Extract the [x, y] coordinate from the center of the cell holding the provided text.  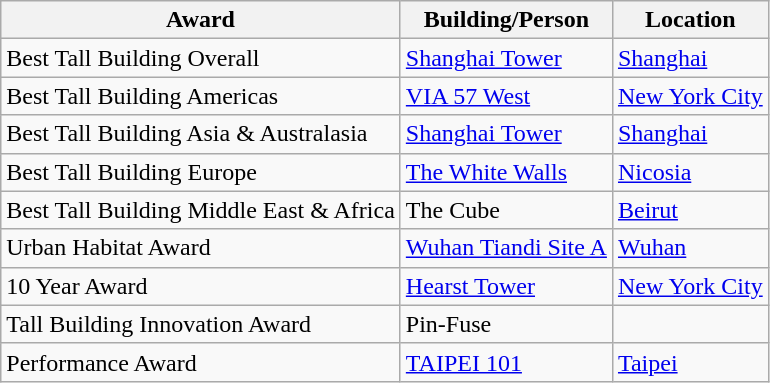
Best Tall Building Middle East & Africa [201, 210]
Location [690, 20]
Award [201, 20]
VIA 57 West [506, 96]
Wuhan Tiandi Site A [506, 248]
Pin-Fuse [506, 324]
Building/Person [506, 20]
Hearst Tower [506, 286]
The Cube [506, 210]
Nicosia [690, 172]
The White Walls [506, 172]
Best Tall Building Europe [201, 172]
Wuhan [690, 248]
Beirut [690, 210]
Tall Building Innovation Award [201, 324]
Urban Habitat Award [201, 248]
10 Year Award [201, 286]
Best Tall Building Overall [201, 58]
Performance Award [201, 362]
Best Tall Building Asia & Australasia [201, 134]
Best Tall Building Americas [201, 96]
TAIPEI 101 [506, 362]
Taipei [690, 362]
